Find where the given text appears and provide that cell's center as (X, Y) coordinate. 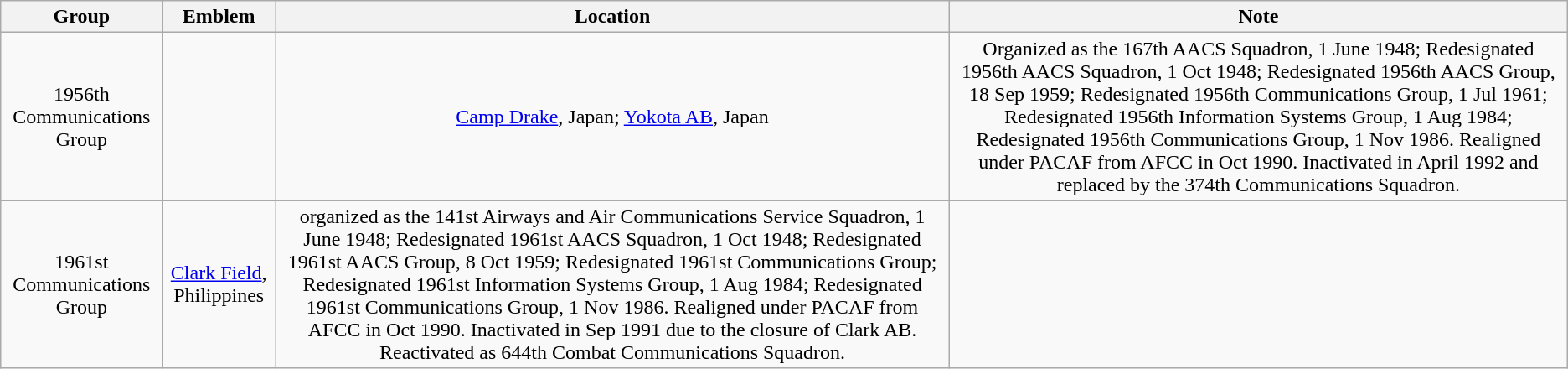
Location (611, 17)
Emblem (219, 17)
Clark Field, Philippines (219, 284)
Camp Drake, Japan; Yokota AB, Japan (611, 117)
Note (1259, 17)
1961st Communications Group (82, 284)
Group (82, 17)
1956th Communications Group (82, 117)
